Scan for the cell matching the given text and deliver its [x, y] coordinate at center. 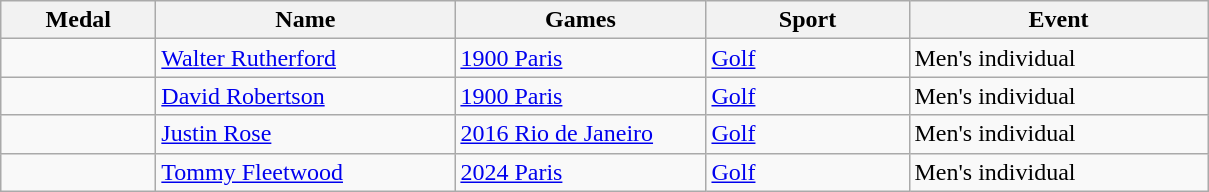
2024 Paris [580, 172]
David Robertson [306, 96]
Games [580, 20]
Medal [78, 20]
Event [1058, 20]
Walter Rutherford [306, 58]
2016 Rio de Janeiro [580, 134]
Justin Rose [306, 134]
Name [306, 20]
Tommy Fleetwood [306, 172]
Sport [808, 20]
